Locate the cell with the specified text and output its [X, Y] center coordinate. 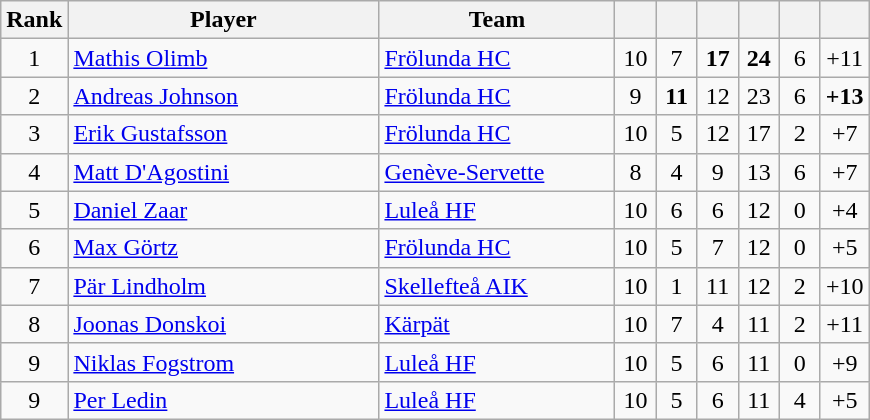
23 [758, 96]
Genève-Servette [497, 172]
13 [758, 172]
Daniel Zaar [224, 210]
24 [758, 58]
3 [34, 134]
Max Görtz [224, 248]
Pär Lindholm [224, 286]
+10 [844, 286]
+13 [844, 96]
Mathis Olimb [224, 58]
Skellefteå AIK [497, 286]
Andreas Johnson [224, 96]
Niklas Fogstrom [224, 362]
Team [497, 20]
Per Ledin [224, 400]
Erik Gustafsson [224, 134]
+9 [844, 362]
Joonas Donskoi [224, 324]
Player [224, 20]
Rank [34, 20]
Kärpät [497, 324]
+4 [844, 210]
Matt D'Agostini [224, 172]
